Provide the (X, Y) coordinate of the cell's center where the given text is located.  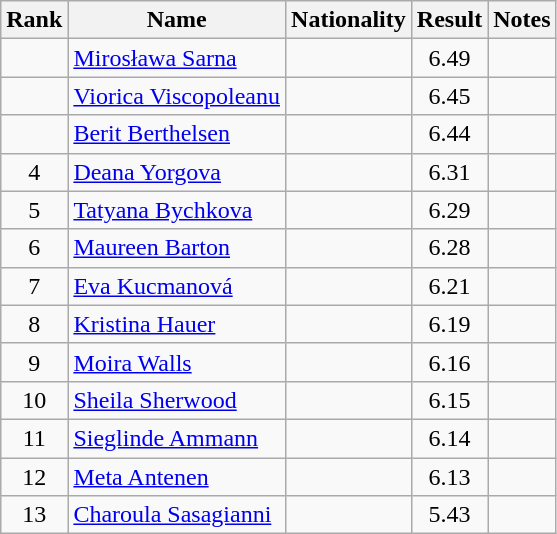
Charoula Sasagianni (177, 515)
7 (34, 286)
Deana Yorgova (177, 172)
6.29 (449, 210)
Moira Walls (177, 362)
Berit Berthelsen (177, 134)
Kristina Hauer (177, 324)
5.43 (449, 515)
Notes (522, 20)
6.21 (449, 286)
Name (177, 20)
Rank (34, 20)
6.13 (449, 477)
12 (34, 477)
Meta Antenen (177, 477)
11 (34, 438)
Eva Kucmanová (177, 286)
10 (34, 400)
Maureen Barton (177, 248)
9 (34, 362)
6.19 (449, 324)
6.31 (449, 172)
6.49 (449, 58)
Nationality (349, 20)
6.44 (449, 134)
Tatyana Bychkova (177, 210)
6.15 (449, 400)
Mirosława Sarna (177, 58)
6.28 (449, 248)
6.14 (449, 438)
6 (34, 248)
Sieglinde Ammann (177, 438)
Viorica Viscopoleanu (177, 96)
4 (34, 172)
6.16 (449, 362)
5 (34, 210)
6.45 (449, 96)
8 (34, 324)
13 (34, 515)
Result (449, 20)
Sheila Sherwood (177, 400)
